Identify which cell holds the provided text, then report its (X, Y) central coordinate. 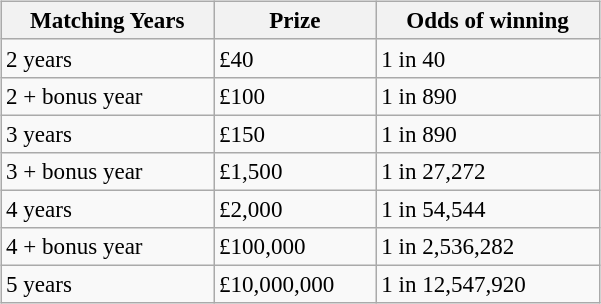
£1,500 (295, 172)
3 years (108, 134)
£10,000,000 (295, 285)
£100,000 (295, 247)
1 in 2,536,282 (488, 247)
1 in 12,547,920 (488, 285)
Prize (295, 21)
2 years (108, 58)
5 years (108, 285)
Matching Years (108, 21)
1 in 40 (488, 58)
£40 (295, 58)
Odds of winning (488, 21)
4 + bonus year (108, 247)
1 in 27,272 (488, 172)
£2,000 (295, 209)
3 + bonus year (108, 172)
1 in 54,544 (488, 209)
2 + bonus year (108, 96)
£100 (295, 96)
4 years (108, 209)
£150 (295, 134)
